Pinpoint the cell where the given text exists, returning its (x, y) midpoint coordinate. 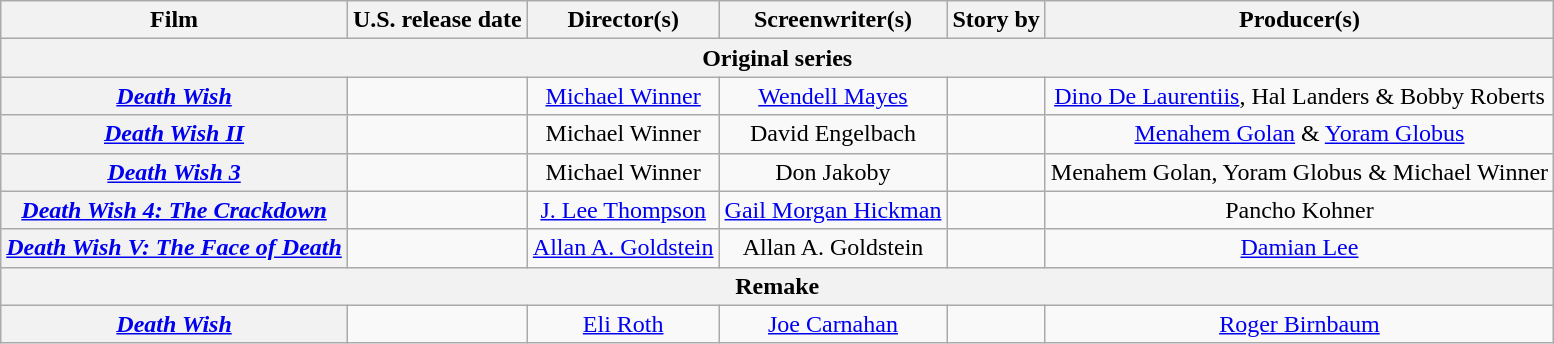
J. Lee Thompson (623, 210)
Screenwriter(s) (833, 20)
Gail Morgan Hickman (833, 210)
Menahem Golan & Yoram Globus (1299, 134)
Eli Roth (623, 324)
Don Jakoby (833, 172)
Death Wish II (174, 134)
David Engelbach (833, 134)
Original series (778, 58)
Joe Carnahan (833, 324)
Pancho Kohner (1299, 210)
Dino De Laurentiis, Hal Landers & Bobby Roberts (1299, 96)
Death Wish 4: The Crackdown (174, 210)
Story by (996, 20)
Damian Lee (1299, 248)
Menahem Golan, Yoram Globus & Michael Winner (1299, 172)
Producer(s) (1299, 20)
U.S. release date (437, 20)
Remake (778, 286)
Death Wish 3 (174, 172)
Roger Birnbaum (1299, 324)
Director(s) (623, 20)
Death Wish V: The Face of Death (174, 248)
Film (174, 20)
Wendell Mayes (833, 96)
